Provide the [X, Y] coordinate of the cell's center where the given text is located.  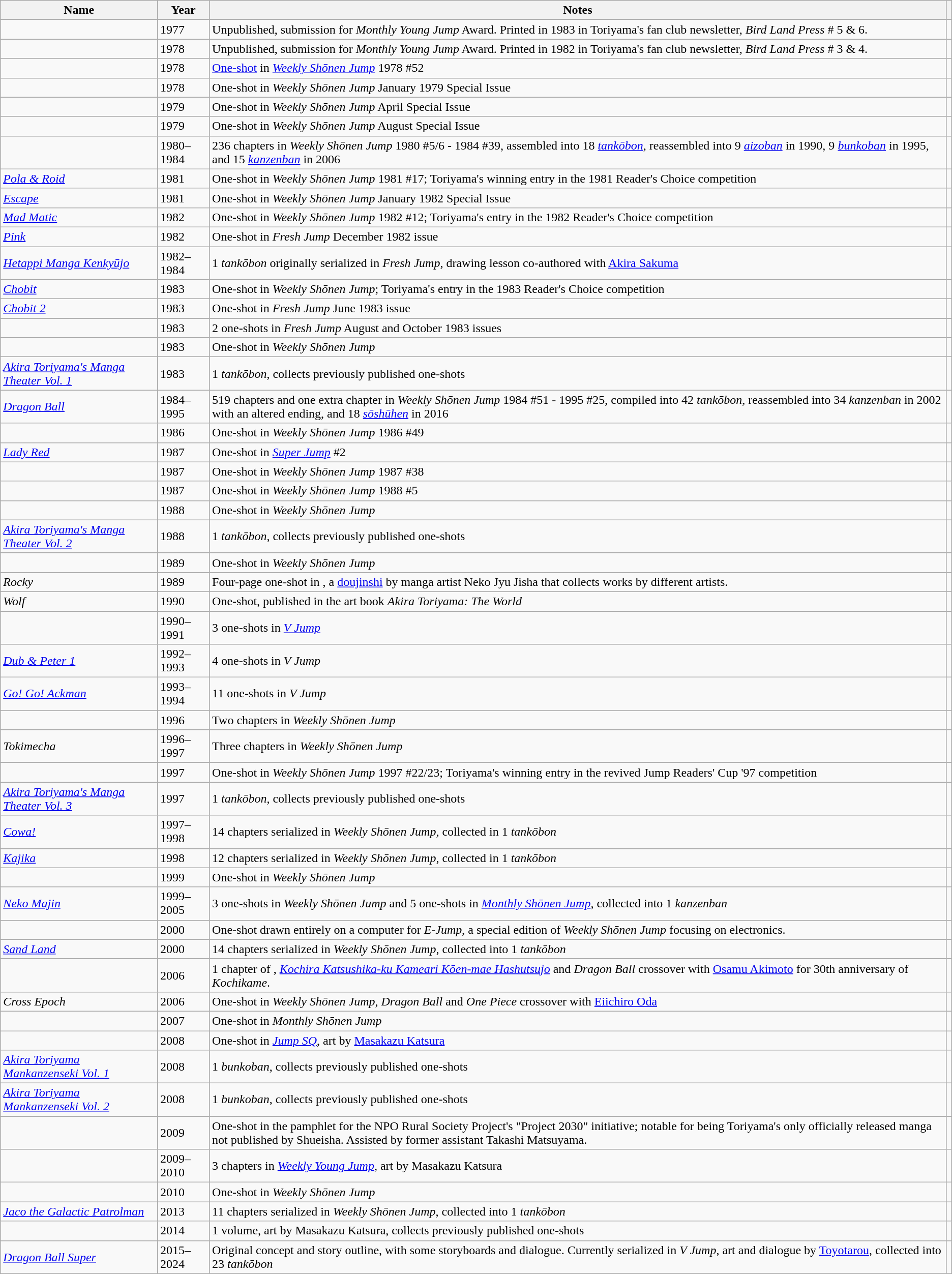
Mad Matic [79, 217]
4 one-shots in V Jump [578, 661]
One-shot in Weekly Shōnen Jump August Special Issue [578, 126]
Rocky [79, 582]
One-shot in Weekly Shōnen Jump January 1979 Special Issue [578, 87]
One-shot in Weekly Shōnen Jump January 1982 Special Issue [578, 198]
2014 [184, 1231]
3 one-shots in V Jump [578, 628]
12 chapters serialized in Weekly Shōnen Jump, collected in 1 tankōbon [578, 858]
One-shot in Weekly Shōnen Jump 1978 #52 [578, 68]
1996 [184, 720]
1997–1998 [184, 832]
Akira Toriyama's Manga Theater Vol. 2 [79, 536]
14 chapters serialized in Weekly Shōnen Jump, collected into 1 tankōbon [578, 949]
One-shot in Weekly Shōnen Jump, Dragon Ball and One Piece crossover with Eiichiro Oda [578, 1001]
1982–1984 [184, 262]
One-shot in Weekly Shōnen Jump 1997 #22/23; Toriyama's winning entry in the revived Jump Readers' Cup '97 competition [578, 773]
Chobit 2 [79, 309]
11 one-shots in V Jump [578, 694]
Notes [578, 10]
One-shot in Weekly Shōnen Jump 1981 #17; Toriyama's winning entry in the 1981 Reader's Choice competition [578, 179]
One-shot in Fresh Jump December 1982 issue [578, 236]
Two chapters in Weekly Shōnen Jump [578, 720]
Four-page one-shot in , a doujinshi by manga artist Neko Jyu Jisha that collects works by different artists. [578, 582]
Tokimecha [79, 747]
1980–1984 [184, 153]
One-shot in Weekly Shōnen Jump 1986 #49 [578, 433]
One-shot in Weekly Shōnen Jump 1988 #5 [578, 491]
Akira Toriyama Mankanzenseki Vol. 2 [79, 1100]
Chobit [79, 289]
1999 [184, 877]
2007 [184, 1021]
1998 [184, 858]
One-shot in Weekly Shōnen Jump 1987 #38 [578, 471]
Cowa! [79, 832]
2009 [184, 1133]
Go! Go! Ackman [79, 694]
One-shot in Weekly Shōnen Jump; Toriyama's entry in the 1983 Reader's Choice competition [578, 289]
11 chapters serialized in Weekly Shōnen Jump, collected into 1 tankōbon [578, 1211]
3 chapters in Weekly Young Jump, art by Masakazu Katsura [578, 1166]
1999–2005 [184, 903]
2010 [184, 1192]
Akira Toriyama's Manga Theater Vol. 1 [79, 373]
Wolf [79, 601]
14 chapters serialized in Weekly Shōnen Jump, collected in 1 tankōbon [578, 832]
One-shot drawn entirely on a computer for E-Jump, a special edition of Weekly Shōnen Jump focusing on electronics. [578, 930]
2009–2010 [184, 1166]
1 tankōbon originally serialized in Fresh Jump, drawing lesson co-authored with Akira Sakuma [578, 262]
1984–1995 [184, 407]
Lady Red [79, 452]
Hetappi Manga Kenkyūjo [79, 262]
Akira Toriyama's Manga Theater Vol. 3 [79, 798]
2013 [184, 1211]
1 volume, art by Masakazu Katsura, collects previously published one-shots [578, 1231]
Unpublished, submission for Monthly Young Jump Award. Printed in 1983 in Toriyama's fan club newsletter, Bird Land Press # 5 & 6. [578, 29]
Name [79, 10]
1977 [184, 29]
Escape [79, 198]
One-shot in Weekly Shōnen Jump 1982 #12; Toriyama's entry in the 1982 Reader's Choice competition [578, 217]
Sand Land [79, 949]
Pink [79, 236]
1996–1997 [184, 747]
1990 [184, 601]
1993–1994 [184, 694]
One-shot in Fresh Jump June 1983 issue [578, 309]
1 chapter of , Kochira Katsushika-ku Kameari Kōen-mae Hashutsujo and Dragon Ball crossover with Osamu Akimoto for 30th anniversary of Kochikame. [578, 975]
One-shot in Monthly Shōnen Jump [578, 1021]
One-shot in Weekly Shōnen Jump April Special Issue [578, 107]
Dub & Peter 1 [79, 661]
2015–2024 [184, 1257]
One-shot in Super Jump #2 [578, 452]
Akira Toriyama Mankanzenseki Vol. 1 [79, 1067]
One-shot in Jump SQ, art by Masakazu Katsura [578, 1040]
1992–1993 [184, 661]
Pola & Roid [79, 179]
Unpublished, submission for Monthly Young Jump Award. Printed in 1982 in Toriyama's fan club newsletter, Bird Land Press # 3 & 4. [578, 49]
Year [184, 10]
3 one-shots in Weekly Shōnen Jump and 5 one-shots in Monthly Shōnen Jump, collected into 1 kanzenban [578, 903]
Three chapters in Weekly Shōnen Jump [578, 747]
Dragon Ball [79, 407]
Jaco the Galactic Patrolman [79, 1211]
1990–1991 [184, 628]
Dragon Ball Super [79, 1257]
Neko Majin [79, 903]
1986 [184, 433]
Cross Epoch [79, 1001]
2 one-shots in Fresh Jump August and October 1983 issues [578, 328]
Kajika [79, 858]
One-shot, published in the art book Akira Toriyama: The World [578, 601]
